Extract the (X, Y) coordinate from the center of the cell holding the provided text.  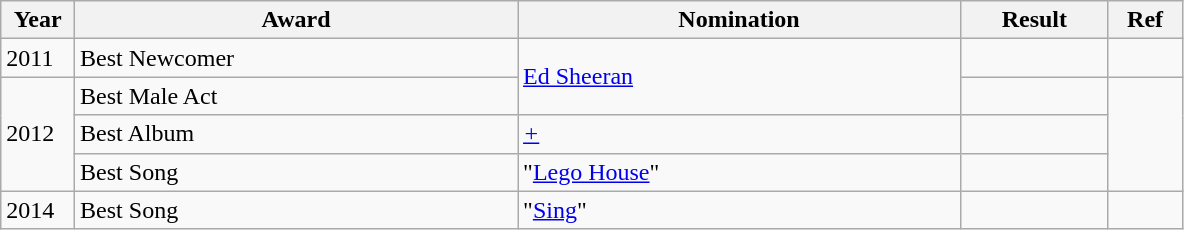
2012 (38, 134)
+ (740, 134)
"Sing" (740, 210)
Best Male Act (296, 96)
Nomination (740, 20)
Ed Sheeran (740, 77)
"Lego House" (740, 172)
2011 (38, 58)
Award (296, 20)
Best Newcomer (296, 58)
Result (1035, 20)
Best Album (296, 134)
Ref (1145, 20)
2014 (38, 210)
Year (38, 20)
